From the cell containing the given text, extract its center point as (x, y) coordinate. 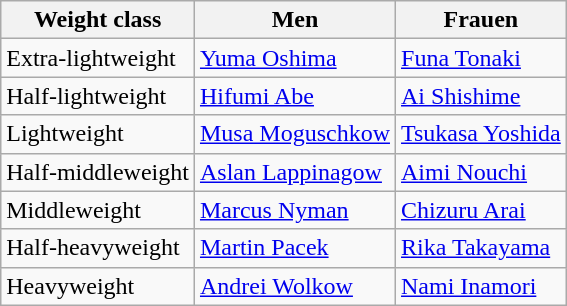
Weight class (98, 20)
Ai Shishime (482, 96)
Middleweight (98, 210)
Aslan Lappinagow (294, 172)
Men (294, 20)
Extra-lightweight (98, 58)
Half-heavyweight (98, 248)
Tsukasa Yoshida (482, 134)
Chizuru Arai (482, 210)
Nami Inamori (482, 286)
Aimi Nouchi (482, 172)
Hifumi Abe (294, 96)
Half-middleweight (98, 172)
Musa Moguschkow (294, 134)
Andrei Wolkow (294, 286)
Yuma Oshima (294, 58)
Rika Takayama (482, 248)
Lightweight (98, 134)
Heavyweight (98, 286)
Martin Pacek (294, 248)
Marcus Nyman (294, 210)
Funa Tonaki (482, 58)
Frauen (482, 20)
Half-lightweight (98, 96)
